Output the [x, y] coordinate of the center of the cell containing the given text.  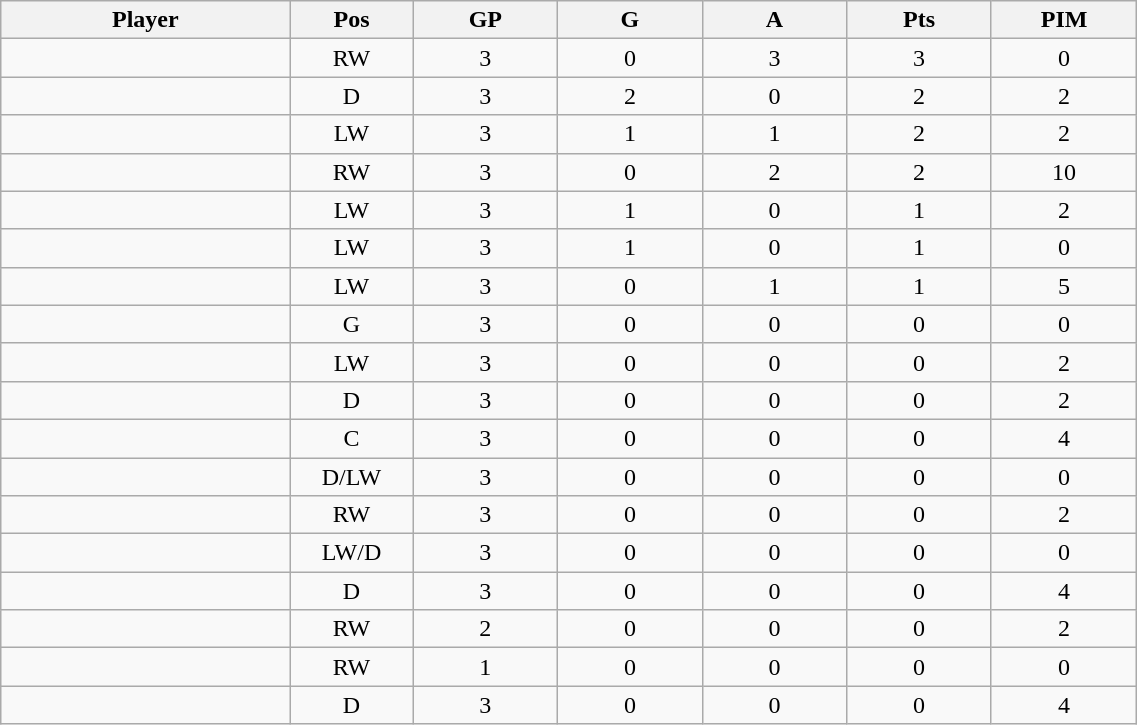
Pts [920, 20]
LW/D [352, 553]
D/LW [352, 477]
GP [486, 20]
5 [1064, 286]
PIM [1064, 20]
Pos [352, 20]
10 [1064, 172]
A [774, 20]
Player [146, 20]
C [352, 438]
